Pinpoint the cell where the given text exists, returning its [x, y] midpoint coordinate. 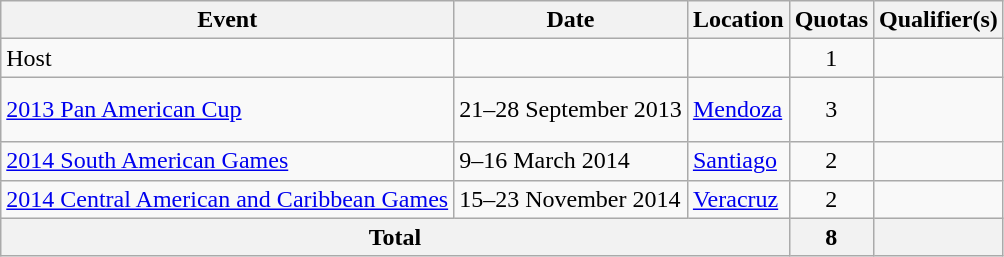
Total [395, 237]
Mendoza [738, 110]
Date [571, 20]
2014 Central American and Caribbean Games [228, 199]
Qualifier(s) [939, 20]
21–28 September 2013 [571, 110]
2014 South American Games [228, 161]
3 [831, 110]
9–16 March 2014 [571, 161]
Event [228, 20]
Veracruz [738, 199]
2013 Pan American Cup [228, 110]
Location [738, 20]
Quotas [831, 20]
Host [228, 58]
1 [831, 58]
15–23 November 2014 [571, 199]
Santiago [738, 161]
8 [831, 237]
